Return the (X, Y) coordinate for the center point of the cell that contains the specified text.  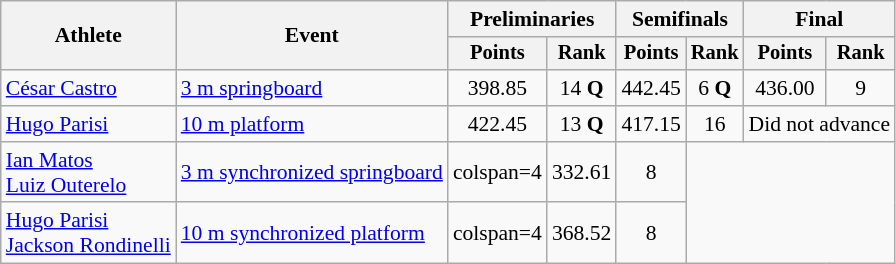
10 m synchronized platform (312, 234)
Ian MatosLuiz Outerelo (88, 172)
Preliminaries (532, 19)
10 m platform (312, 124)
422.45 (498, 124)
3 m springboard (312, 88)
332.61 (582, 172)
398.85 (498, 88)
417.15 (650, 124)
13 Q (582, 124)
16 (715, 124)
César Castro (88, 88)
Semifinals (680, 19)
368.52 (582, 234)
Final (819, 19)
6 Q (715, 88)
Event (312, 36)
442.45 (650, 88)
9 (860, 88)
Athlete (88, 36)
Hugo ParisiJackson Rondinelli (88, 234)
Hugo Parisi (88, 124)
436.00 (784, 88)
Did not advance (819, 124)
14 Q (582, 88)
3 m synchronized springboard (312, 172)
